Determine the (x, y) coordinate at the center of the cell enclosing the given text.  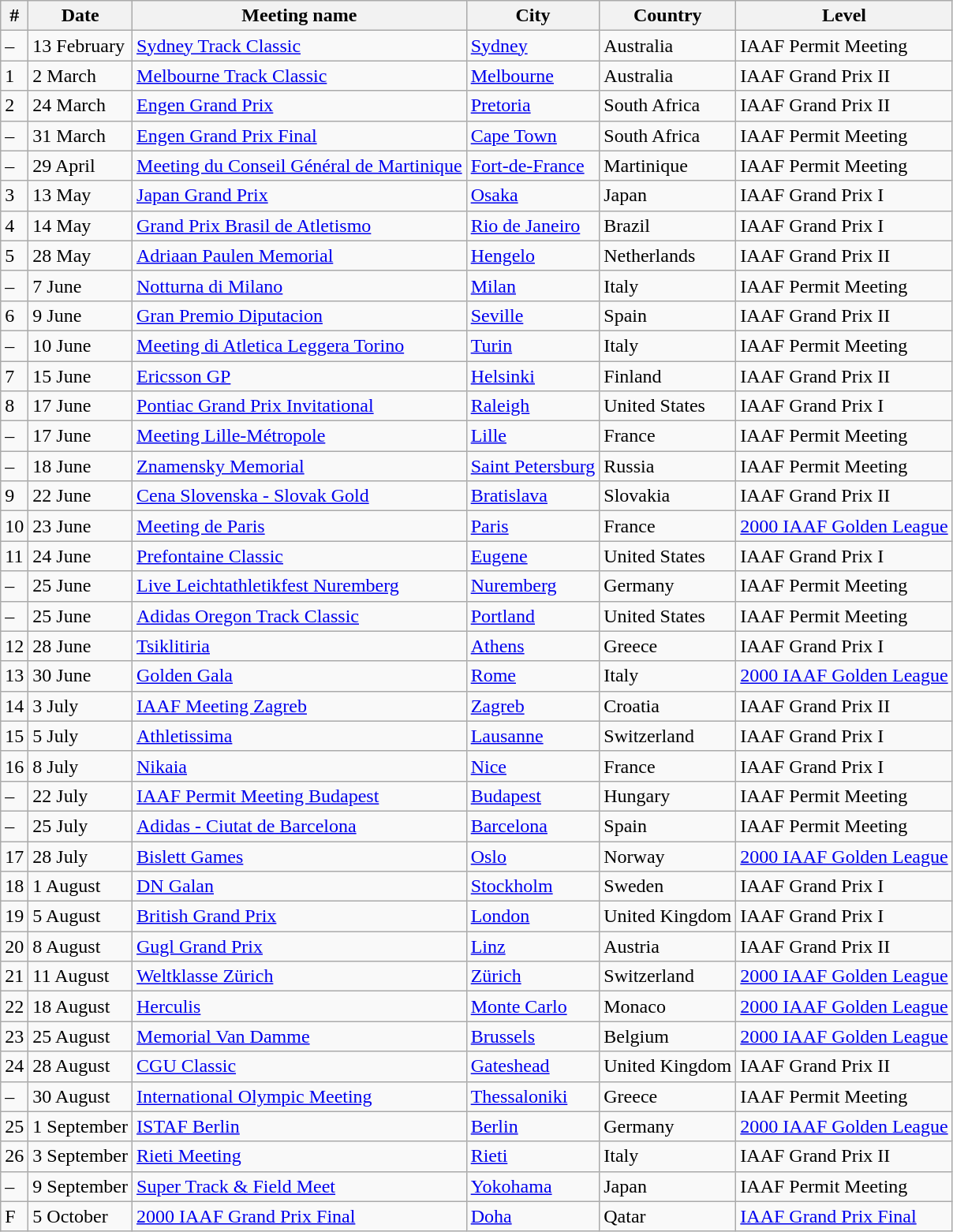
Gugl Grand Prix (300, 946)
Memorial Van Damme (300, 1036)
Lille (533, 436)
9 September (80, 1186)
Live Leichtathletikfest Nuremberg (300, 586)
Gran Premio Diputacion (300, 315)
Fort-de-France (533, 166)
22 (14, 1006)
Gateshead (533, 1066)
9 June (80, 315)
Sydney Track Classic (300, 46)
2000 IAAF Grand Prix Final (300, 1216)
26 (14, 1156)
Country (667, 16)
Grand Prix Brasil de Atletismo (300, 226)
Sydney (533, 46)
16 (14, 766)
Meeting Lille-Métropole (300, 436)
3 (14, 196)
5 August (80, 917)
IAAF Meeting Zagreb (300, 706)
Melbourne (533, 76)
Saint Petersburg (533, 466)
City (533, 16)
Tsiklitiria (300, 646)
28 May (80, 256)
23 (14, 1036)
Barcelona (533, 826)
28 August (80, 1066)
11 August (80, 976)
19 (14, 917)
Pontiac Grand Prix Invitational (300, 406)
# (14, 16)
11 (14, 556)
IAAF Permit Meeting Budapest (300, 796)
10 June (80, 345)
15 (14, 736)
22 June (80, 496)
British Grand Prix (300, 917)
Engen Grand Prix Final (300, 136)
Athletissima (300, 736)
24 (14, 1066)
21 (14, 976)
Russia (667, 466)
Nikaia (300, 766)
Golden Gala (300, 676)
Berlin (533, 1126)
Prefontaine Classic (300, 556)
Thessaloniki (533, 1096)
28 July (80, 856)
DN Galan (300, 887)
Martinique (667, 166)
Cena Slovenska - Slovak Gold (300, 496)
Norway (667, 856)
2 March (80, 76)
Rieti (533, 1156)
Level (844, 16)
13 May (80, 196)
Raleigh (533, 406)
1 September (80, 1126)
18 August (80, 1006)
Ericsson GP (300, 376)
25 (14, 1126)
IAAF Grand Prix Final (844, 1216)
Weltklasse Zürich (300, 976)
5 July (80, 736)
25 July (80, 826)
18 June (80, 466)
7 (14, 376)
Portland (533, 616)
Rome (533, 676)
London (533, 917)
Monaco (667, 1006)
8 August (80, 946)
Herculis (300, 1006)
1 (14, 76)
31 March (80, 136)
Slovakia (667, 496)
29 April (80, 166)
13 (14, 676)
30 August (80, 1096)
Date (80, 16)
7 June (80, 286)
Znamensky Memorial (300, 466)
Notturna di Milano (300, 286)
Finland (667, 376)
15 June (80, 376)
25 August (80, 1036)
Pretoria (533, 106)
Rieti Meeting (300, 1156)
3 September (80, 1156)
F (14, 1216)
International Olympic Meeting (300, 1096)
Adidas - Ciutat de Barcelona (300, 826)
Paris (533, 526)
Stockholm (533, 887)
Meeting du Conseil Général de Martinique (300, 166)
9 (14, 496)
Sweden (667, 887)
Turin (533, 345)
8 (14, 406)
20 (14, 946)
14 May (80, 226)
22 July (80, 796)
Helsinki (533, 376)
Cape Town (533, 136)
Nuremberg (533, 586)
Super Track & Field Meet (300, 1186)
Hungary (667, 796)
24 June (80, 556)
Yokohama (533, 1186)
Japan Grand Prix (300, 196)
Osaka (533, 196)
Meeting de Paris (300, 526)
Adidas Oregon Track Classic (300, 616)
3 July (80, 706)
Milan (533, 286)
Meeting di Atletica Leggera Torino (300, 345)
Zürich (533, 976)
2 (14, 106)
6 (14, 315)
Brazil (667, 226)
14 (14, 706)
12 (14, 646)
4 (14, 226)
Lausanne (533, 736)
Budapest (533, 796)
5 October (80, 1216)
ISTAF Berlin (300, 1126)
17 (14, 856)
Melbourne Track Classic (300, 76)
Monte Carlo (533, 1006)
1 August (80, 887)
Oslo (533, 856)
CGU Classic (300, 1066)
23 June (80, 526)
24 March (80, 106)
28 June (80, 646)
Qatar (667, 1216)
Bislett Games (300, 856)
8 July (80, 766)
Bratislava (533, 496)
Nice (533, 766)
Brussels (533, 1036)
10 (14, 526)
Linz (533, 946)
Austria (667, 946)
18 (14, 887)
Netherlands (667, 256)
5 (14, 256)
Belgium (667, 1036)
Rio de Janeiro (533, 226)
30 June (80, 676)
Athens (533, 646)
Hengelo (533, 256)
Engen Grand Prix (300, 106)
Doha (533, 1216)
Seville (533, 315)
Meeting name (300, 16)
Zagreb (533, 706)
Adriaan Paulen Memorial (300, 256)
Croatia (667, 706)
13 February (80, 46)
Eugene (533, 556)
